Capture the cell that displays the provided text and extract its [x, y] central coordinate. 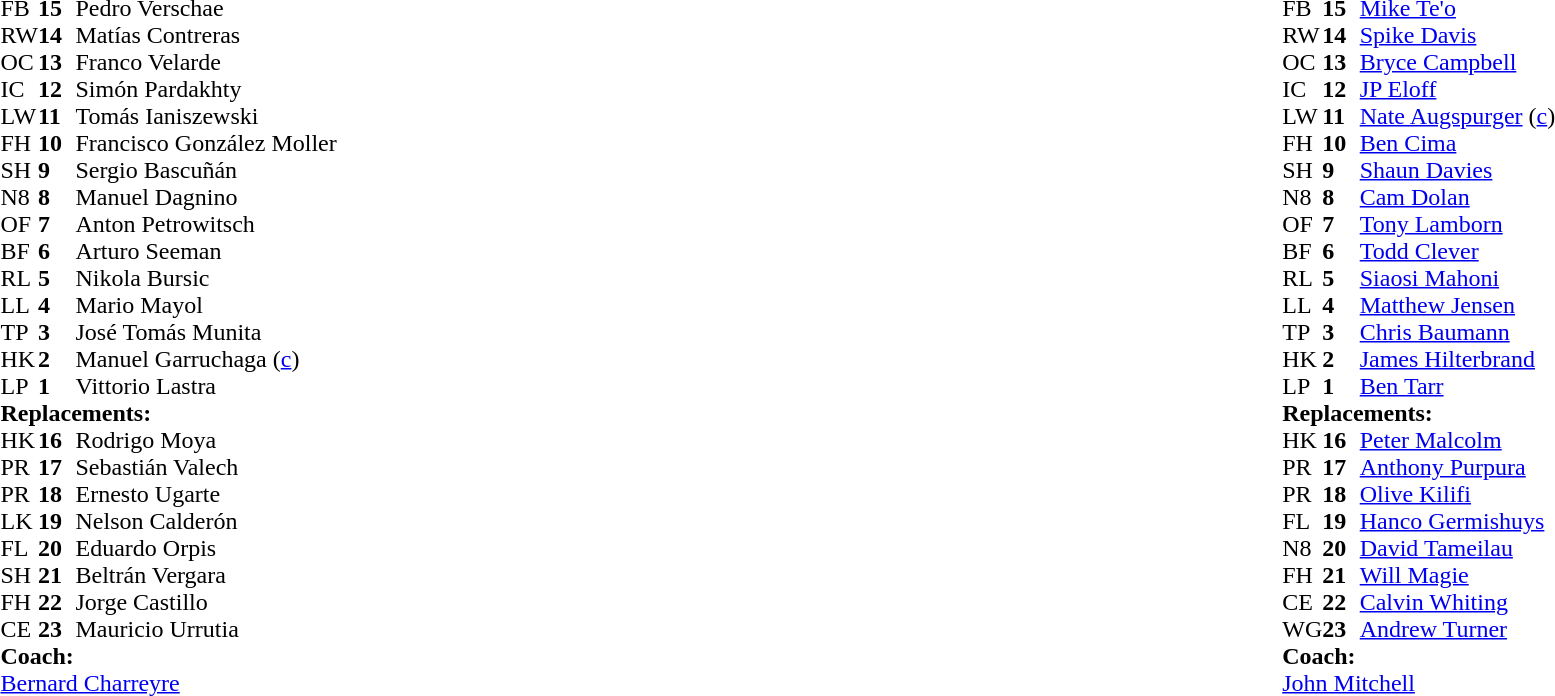
Francisco González Moller [206, 144]
Nikola Bursic [206, 278]
Matías Contreras [206, 36]
Vittorio Lastra [206, 386]
Mauricio Urrutia [206, 630]
Rodrigo Moya [206, 440]
Eduardo Orpis [206, 548]
Franco Velarde [206, 62]
Sebastián Valech [206, 468]
José Tomás Munita [206, 332]
Sergio Bascuñán [206, 170]
Mario Mayol [206, 306]
Manuel Dagnino [206, 198]
Beltrán Vergara [206, 576]
Arturo Seeman [206, 252]
Jorge Castillo [206, 602]
Ernesto Ugarte [206, 494]
Simón Pardakhty [206, 90]
Nelson Calderón [206, 522]
Anton Petrowitsch [206, 224]
WG [1302, 630]
LK [19, 522]
Tomás Ianiszewski [206, 116]
Manuel Garruchaga (c) [206, 360]
